Find where the given text appears and provide that cell's center as (x, y) coordinate. 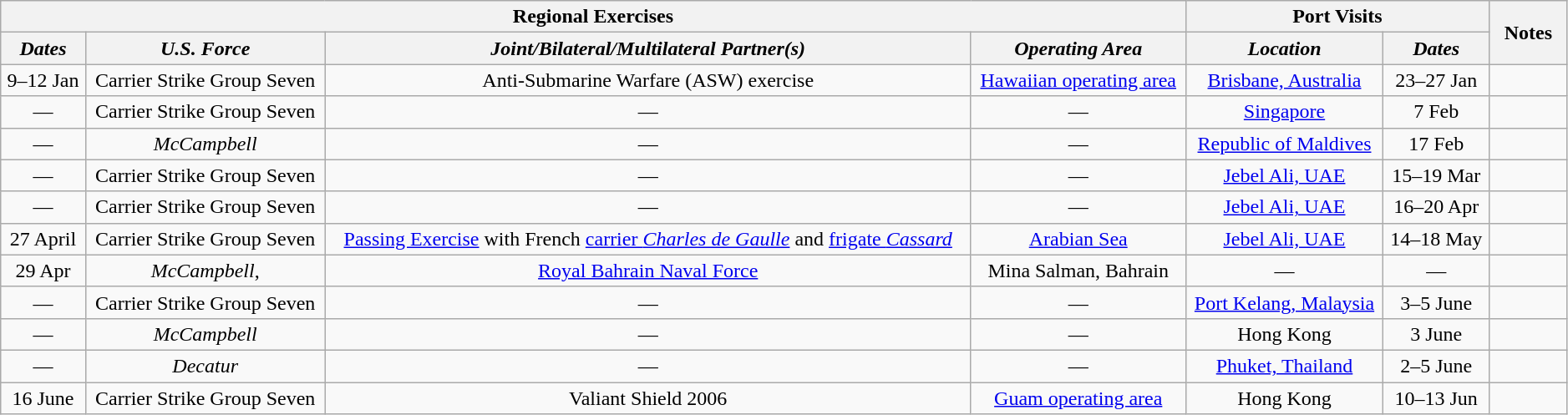
Location (1285, 48)
3 June (1437, 334)
15–19 Mar (1437, 175)
Singapore (1285, 112)
29 Apr (43, 271)
Notes (1529, 33)
Republic of Maldives (1285, 144)
Guam operating area (1078, 398)
Arabian Sea (1078, 239)
17 Feb (1437, 144)
U.S. Force (206, 48)
2–5 June (1437, 366)
Decatur (206, 366)
Royal Bahrain Naval Force (648, 271)
10–13 Jun (1437, 398)
14–18 May (1437, 239)
Anti-Submarine Warfare (ASW) exercise (648, 80)
McCampbell, (206, 271)
9–12 Jan (43, 80)
Port Visits (1337, 17)
27 April (43, 239)
Operating Area (1078, 48)
Regional Exercises (593, 17)
Passing Exercise with French carrier Charles de Gaulle and frigate Cassard (648, 239)
Phuket, Thailand (1285, 366)
Valiant Shield 2006 (648, 398)
Joint/Bilateral/Multilateral Partner(s) (648, 48)
16–20 Apr (1437, 207)
Port Kelang, Malaysia (1285, 302)
Hawaiian operating area (1078, 80)
3–5 June (1437, 302)
7 Feb (1437, 112)
Brisbane, Australia (1285, 80)
Mina Salman, Bahrain (1078, 271)
16 June (43, 398)
23–27 Jan (1437, 80)
